Identify which cell holds the provided text, then report its (x, y) central coordinate. 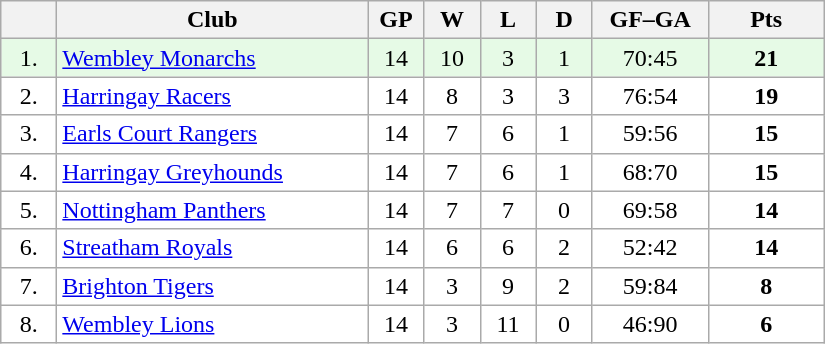
GF–GA (650, 20)
Harringay Greyhounds (212, 172)
GP (396, 20)
Streatham Royals (212, 248)
Earls Court Rangers (212, 134)
46:90 (650, 324)
11 (508, 324)
59:56 (650, 134)
70:45 (650, 58)
52:42 (650, 248)
L (508, 20)
6. (29, 248)
W (452, 20)
Club (212, 20)
Wembley Lions (212, 324)
8. (29, 324)
Brighton Tigers (212, 286)
4. (29, 172)
3. (29, 134)
59:84 (650, 286)
76:54 (650, 96)
Pts (766, 20)
9 (508, 286)
2. (29, 96)
21 (766, 58)
1. (29, 58)
5. (29, 210)
7. (29, 286)
Harringay Racers (212, 96)
69:58 (650, 210)
68:70 (650, 172)
D (564, 20)
Wembley Monarchs (212, 58)
Nottingham Panthers (212, 210)
10 (452, 58)
19 (766, 96)
